Search for the cell housing the specified text and yield its [X, Y] center coordinate. 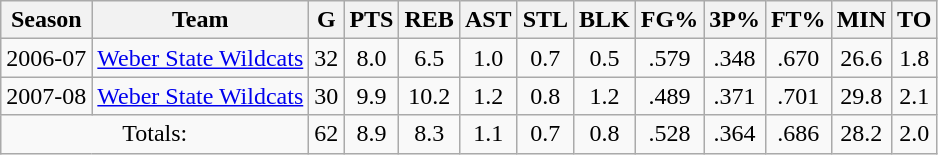
G [326, 20]
1.8 [914, 58]
6.5 [429, 58]
10.2 [429, 96]
STL [545, 20]
TO [914, 20]
.579 [669, 58]
.348 [735, 58]
0.5 [605, 58]
2006-07 [46, 58]
2007-08 [46, 96]
BLK [605, 20]
3P% [735, 20]
Season [46, 20]
2.1 [914, 96]
.528 [669, 134]
8.3 [429, 134]
30 [326, 96]
26.6 [861, 58]
2.0 [914, 134]
.701 [798, 96]
FT% [798, 20]
AST [488, 20]
.686 [798, 134]
9.9 [372, 96]
1.1 [488, 134]
28.2 [861, 134]
Totals: [155, 134]
32 [326, 58]
8.0 [372, 58]
1.0 [488, 58]
FG% [669, 20]
29.8 [861, 96]
REB [429, 20]
8.9 [372, 134]
.489 [669, 96]
Team [200, 20]
62 [326, 134]
.371 [735, 96]
PTS [372, 20]
.670 [798, 58]
.364 [735, 134]
MIN [861, 20]
